Scan for the cell matching the given text and deliver its [x, y] coordinate at center. 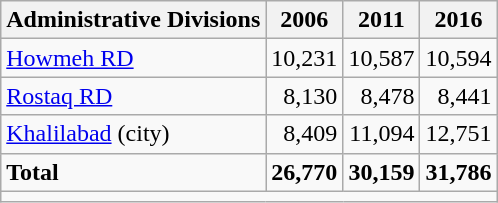
2011 [382, 20]
2006 [304, 20]
10,594 [458, 58]
10,231 [304, 58]
8,478 [382, 96]
31,786 [458, 172]
10,587 [382, 58]
11,094 [382, 134]
8,441 [458, 96]
Khalilabad (city) [134, 134]
Administrative Divisions [134, 20]
Howmeh RD [134, 58]
Rostaq RD [134, 96]
30,159 [382, 172]
26,770 [304, 172]
2016 [458, 20]
8,409 [304, 134]
12,751 [458, 134]
Total [134, 172]
8,130 [304, 96]
